For the text-containing cell, return its midpoint in (X, Y) coordinate format. 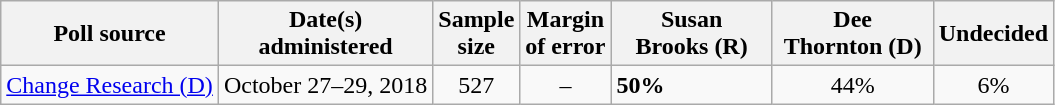
Undecided (993, 34)
527 (476, 85)
44% (852, 85)
October 27–29, 2018 (325, 85)
50% (692, 85)
– (566, 85)
DeeThornton (D) (852, 34)
6% (993, 85)
Date(s)administered (325, 34)
Poll source (110, 34)
Change Research (D) (110, 85)
Samplesize (476, 34)
SusanBrooks (R) (692, 34)
Marginof error (566, 34)
